Determine the [X, Y] coordinate at the center of the cell enclosing the given text.  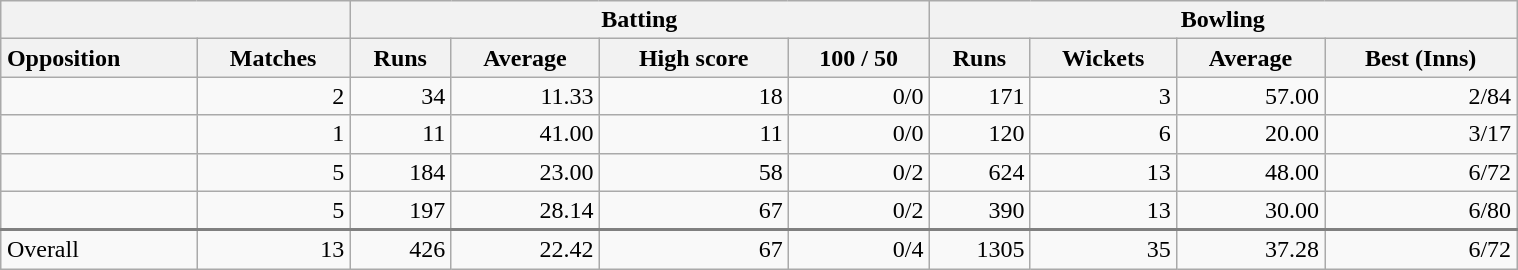
3 [1103, 96]
1305 [980, 250]
2/84 [1421, 96]
35 [1103, 250]
Matches [274, 58]
20.00 [1250, 134]
624 [980, 172]
0/4 [858, 250]
2 [274, 96]
390 [980, 210]
120 [980, 134]
6/80 [1421, 210]
30.00 [1250, 210]
Wickets [1103, 58]
58 [694, 172]
3/17 [1421, 134]
37.28 [1250, 250]
High score [694, 58]
18 [694, 96]
100 / 50 [858, 58]
426 [400, 250]
34 [400, 96]
23.00 [525, 172]
22.42 [525, 250]
Best (Inns) [1421, 58]
57.00 [1250, 96]
Batting [640, 20]
Bowling [1223, 20]
6 [1103, 134]
1 [274, 134]
28.14 [525, 210]
184 [400, 172]
171 [980, 96]
11.33 [525, 96]
Overall [98, 250]
Opposition [98, 58]
41.00 [525, 134]
197 [400, 210]
48.00 [1250, 172]
